Scan for the cell matching the given text and deliver its (X, Y) coordinate at center. 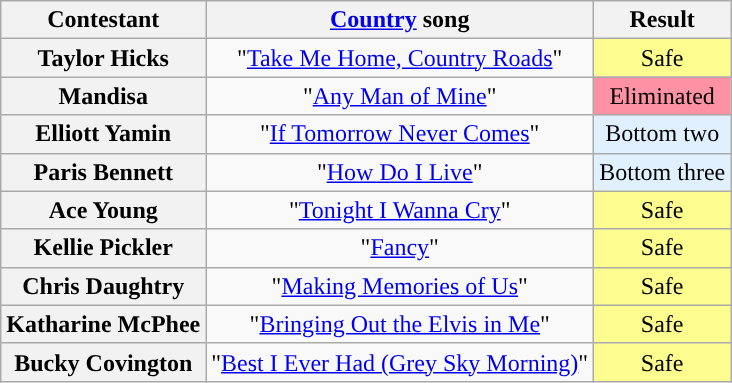
"Fancy" (400, 248)
"How Do I Live" (400, 172)
"Any Man of Mine" (400, 96)
Country song (400, 20)
"If Tomorrow Never Comes" (400, 134)
Result (662, 20)
Mandisa (104, 96)
Bucky Covington (104, 362)
"Making Memories of Us" (400, 286)
Taylor Hicks (104, 58)
"Take Me Home, Country Roads" (400, 58)
Bottom three (662, 172)
"Tonight I Wanna Cry" (400, 210)
Kellie Pickler (104, 248)
Bottom two (662, 134)
Eliminated (662, 96)
Contestant (104, 20)
Katharine McPhee (104, 324)
Paris Bennett (104, 172)
"Bringing Out the Elvis in Me" (400, 324)
"Best I Ever Had (Grey Sky Morning)" (400, 362)
Chris Daughtry (104, 286)
Ace Young (104, 210)
Elliott Yamin (104, 134)
